Pinpoint the cell where the given text exists, returning its [x, y] midpoint coordinate. 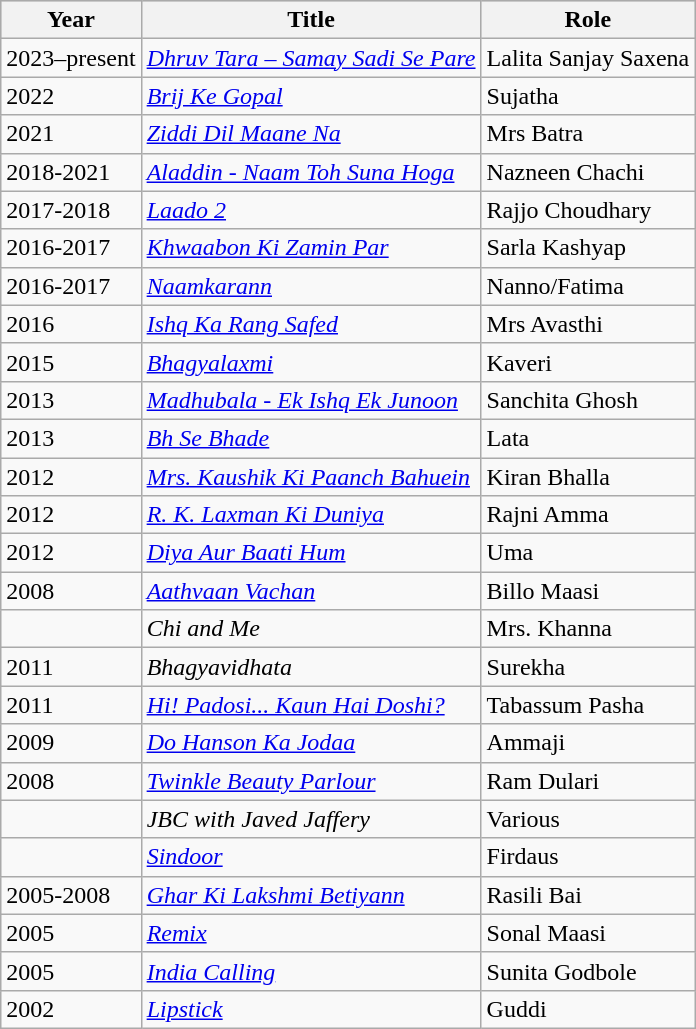
2023–present [71, 58]
Ghar Ki Lakshmi Betiyann [311, 895]
R. K. Laxman Ki Duniya [311, 515]
2017-2018 [71, 210]
Lata [588, 438]
Lipstick [311, 1009]
Title [311, 20]
Hi! Padosi... Kaun Hai Doshi? [311, 705]
2021 [71, 134]
Mrs. Kaushik Ki Paanch Bahuein [311, 477]
Sonal Maasi [588, 933]
Ram Dulari [588, 781]
Do Hanson Ka Jodaa [311, 743]
2016 [71, 324]
Dhruv Tara – Samay Sadi Se Pare [311, 58]
2018-2021 [71, 172]
Mrs Batra [588, 134]
Diya Aur Baati Hum [311, 553]
Rajjo Choudhary [588, 210]
Ziddi Dil Maane Na [311, 134]
Aladdin - Naam Toh Suna Hoga [311, 172]
Bhagyavidhata [311, 667]
2002 [71, 1009]
Nanno/Fatima [588, 286]
Rasili Bai [588, 895]
Sujatha [588, 96]
2022 [71, 96]
Firdaus [588, 857]
Brij Ke Gopal [311, 96]
Kiran Bhalla [588, 477]
Mrs Avasthi [588, 324]
Remix [311, 933]
Sarla Kashyap [588, 248]
Naamkarann [311, 286]
Various [588, 819]
Year [71, 20]
Ammaji [588, 743]
Uma [588, 553]
India Calling [311, 971]
Laado 2 [311, 210]
Aathvaan Vachan [311, 591]
2005-2008 [71, 895]
Role [588, 20]
Bhagyalaxmi [311, 362]
JBC with Javed Jaffery [311, 819]
Madhubala - Ek Ishq Ek Junoon [311, 400]
Mrs. Khanna [588, 629]
Tabassum Pasha [588, 705]
Rajni Amma [588, 515]
Sanchita Ghosh [588, 400]
Surekha [588, 667]
Chi and Me [311, 629]
Ishq Ka Rang Safed [311, 324]
Kaveri [588, 362]
Sindoor [311, 857]
Lalita Sanjay Saxena [588, 58]
Nazneen Chachi [588, 172]
Guddi [588, 1009]
2015 [71, 362]
Sunita Godbole [588, 971]
2009 [71, 743]
Bh Se Bhade [311, 438]
Khwaabon Ki Zamin Par [311, 248]
Twinkle Beauty Parlour [311, 781]
Billo Maasi [588, 591]
